Provide the [x, y] coordinate of the cell's center where the given text is located.  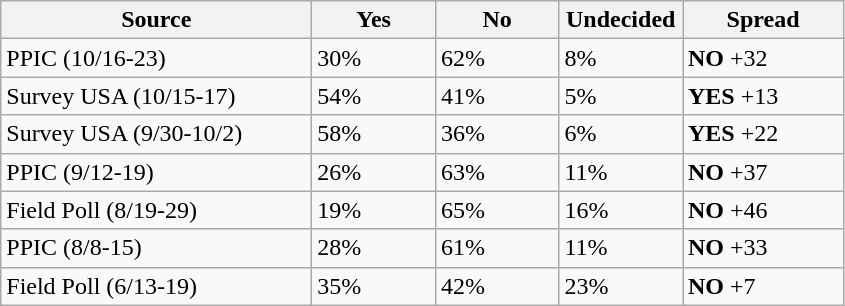
41% [497, 96]
YES +22 [762, 134]
YES +13 [762, 96]
36% [497, 134]
NO +32 [762, 58]
Field Poll (6/13-19) [156, 286]
30% [374, 58]
26% [374, 172]
NO +37 [762, 172]
Undecided [621, 20]
16% [621, 210]
Field Poll (8/19-29) [156, 210]
65% [497, 210]
5% [621, 96]
PPIC (8/8-15) [156, 248]
28% [374, 248]
No [497, 20]
6% [621, 134]
8% [621, 58]
19% [374, 210]
62% [497, 58]
NO +7 [762, 286]
42% [497, 286]
63% [497, 172]
23% [621, 286]
58% [374, 134]
PPIC (10/16-23) [156, 58]
NO +33 [762, 248]
Survey USA (10/15-17) [156, 96]
61% [497, 248]
54% [374, 96]
Source [156, 20]
PPIC (9/12-19) [156, 172]
Spread [762, 20]
Survey USA (9/30-10/2) [156, 134]
35% [374, 286]
NO +46 [762, 210]
Yes [374, 20]
